Determine the [x, y] coordinate at the center of the cell enclosing the given text.  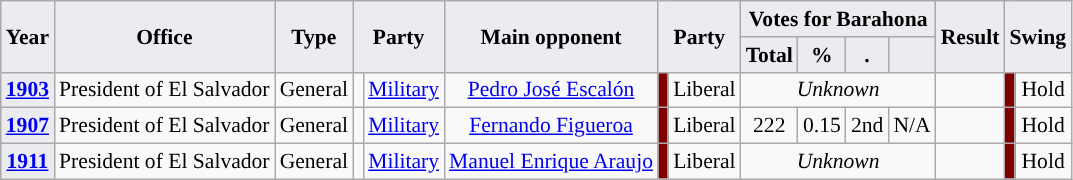
Office [164, 36]
1907 [28, 126]
Manuel Enrique Araujo [551, 162]
. [868, 55]
1903 [28, 90]
Main opponent [551, 36]
222 [770, 126]
Result [970, 36]
% [822, 55]
Fernando Figueroa [551, 126]
Pedro José Escalón [551, 90]
N/A [912, 126]
1911 [28, 162]
2nd [868, 126]
Total [770, 55]
0.15 [822, 126]
Swing [1038, 36]
Year [28, 36]
Type [314, 36]
Votes for Barahona [838, 19]
